Return (x, y) of the center of cell containing provided text 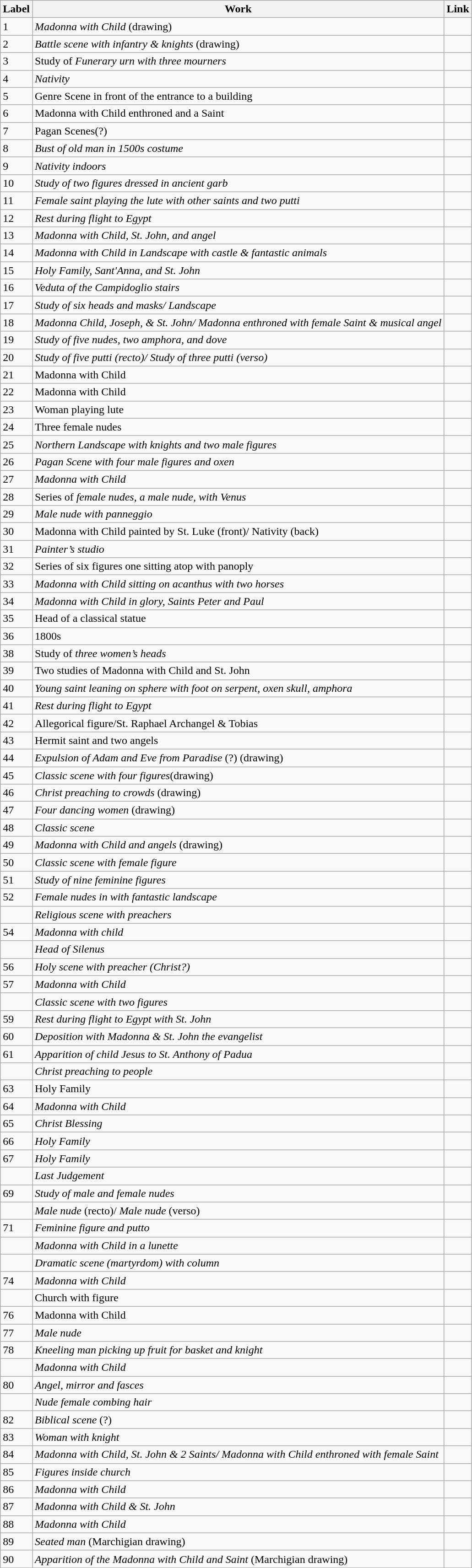
Nude female combing hair (238, 1402)
Madonna with Child in glory, Saints Peter and Paul (238, 601)
Classic scene with four figures(drawing) (238, 776)
Religious scene with preachers (238, 915)
41 (16, 706)
14 (16, 253)
Last Judgement (238, 1176)
Young saint leaning on sphere with foot on serpent, oxen skull, amphora (238, 688)
67 (16, 1158)
15 (16, 270)
Woman with knight (238, 1437)
Seated man (Marchigian drawing) (238, 1541)
Madonna with Child enthroned and a Saint (238, 113)
Label (16, 9)
87 (16, 1507)
18 (16, 323)
Angel, mirror and fasces (238, 1385)
Series of female nudes, a male nude, with Venus (238, 496)
85 (16, 1472)
9 (16, 166)
16 (16, 288)
Madonna with Child, St. John, and angel (238, 236)
Work (238, 9)
23 (16, 410)
47 (16, 810)
Classic scene (238, 828)
Christ Blessing (238, 1124)
74 (16, 1280)
Northern Landscape with knights and two male figures (238, 444)
65 (16, 1124)
21 (16, 375)
Head of Silenus (238, 949)
Madonna with Child & St. John (238, 1507)
66 (16, 1141)
69 (16, 1193)
56 (16, 967)
Madonna with Child painted by St. Luke (front)/ Nativity (back) (238, 532)
Rest during flight to Egypt with St. John (238, 1019)
43 (16, 740)
39 (16, 671)
Four dancing women (drawing) (238, 810)
Painter’s studio (238, 549)
84 (16, 1455)
76 (16, 1315)
Nativity indoors (238, 166)
Series of six figures one sitting atop with panoply (238, 566)
49 (16, 845)
Study of two figures dressed in ancient garb (238, 183)
Male nude (recto)/ Male nude (verso) (238, 1211)
13 (16, 236)
25 (16, 444)
Study of three women’s heads (238, 653)
Deposition with Madonna & St. John the evangelist (238, 1036)
78 (16, 1350)
Christ preaching to people (238, 1072)
27 (16, 479)
50 (16, 862)
33 (16, 584)
77 (16, 1333)
Christ preaching to crowds (drawing) (238, 793)
Woman playing lute (238, 410)
4 (16, 79)
Apparition of the Madonna with Child and Saint (Marchigian drawing) (238, 1559)
60 (16, 1036)
Dramatic scene (martyrdom) with column (238, 1263)
31 (16, 549)
Genre Scene in front of the entrance to a building (238, 96)
20 (16, 357)
Allegorical figure/St. Raphael Archangel & Tobias (238, 723)
Nativity (238, 79)
5 (16, 96)
Biblical scene (?) (238, 1420)
42 (16, 723)
Apparition of child Jesus to St. Anthony of Padua (238, 1054)
Madonna with Child in Landscape with castle & fantastic animals (238, 253)
Classic scene with female figure (238, 862)
71 (16, 1228)
88 (16, 1524)
40 (16, 688)
Madonna Child, Joseph, & St. John/ Madonna enthroned with female Saint & musical angel (238, 323)
30 (16, 532)
6 (16, 113)
36 (16, 636)
Three female nudes (238, 427)
46 (16, 793)
Male nude with panneggio (238, 514)
Pagan Scene with four male figures and oxen (238, 462)
Madonna with Child (drawing) (238, 27)
83 (16, 1437)
Head of a classical statue (238, 619)
12 (16, 218)
Pagan Scenes(?) (238, 131)
86 (16, 1489)
Hermit saint and two angels (238, 740)
Church with figure (238, 1298)
61 (16, 1054)
80 (16, 1385)
35 (16, 619)
Classic scene with two figures (238, 1002)
22 (16, 392)
Holy scene with preacher (Christ?) (238, 967)
Feminine figure and putto (238, 1228)
82 (16, 1420)
57 (16, 984)
44 (16, 758)
26 (16, 462)
Battle scene with infantry & knights (drawing) (238, 44)
32 (16, 566)
Link (458, 9)
Female nudes in with fantastic landscape (238, 897)
52 (16, 897)
Study of six heads and masks/ Landscape (238, 305)
Female saint playing the lute with other saints and two putti (238, 200)
38 (16, 653)
10 (16, 183)
48 (16, 828)
1800s (238, 636)
Figures inside church (238, 1472)
90 (16, 1559)
Holy Family, Sant'Anna, and St. John (238, 270)
19 (16, 340)
1 (16, 27)
8 (16, 148)
Madonna with Child in a lunette (238, 1245)
17 (16, 305)
Expulsion of Adam and Eve from Paradise (?) (drawing) (238, 758)
45 (16, 776)
89 (16, 1541)
7 (16, 131)
Study of nine feminine figures (238, 880)
Study of five nudes, two amphora, and dove (238, 340)
Study of male and female nudes (238, 1193)
Two studies of Madonna with Child and St. John (238, 671)
11 (16, 200)
Bust of old man in 1500s costume (238, 148)
63 (16, 1089)
28 (16, 496)
34 (16, 601)
2 (16, 44)
Madonna with Child and angels (drawing) (238, 845)
Veduta of the Campidoglio stairs (238, 288)
Study of five putti (recto)/ Study of three putti (verso) (238, 357)
54 (16, 932)
Study of Funerary urn with three mourners (238, 61)
Madonna with child (238, 932)
24 (16, 427)
Madonna with Child, St. John & 2 Saints/ Madonna with Child enthroned with female Saint (238, 1455)
29 (16, 514)
Kneeling man picking up fruit for basket and knight (238, 1350)
64 (16, 1106)
Male nude (238, 1333)
Madonna with Child sitting on acanthus with two horses (238, 584)
51 (16, 880)
3 (16, 61)
59 (16, 1019)
